Return (x, y) of the center of cell containing provided text 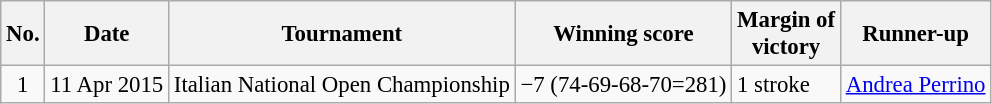
Tournament (342, 34)
−7 (74-69-68-70=281) (624, 85)
Winning score (624, 34)
Date (107, 34)
Italian National Open Championship (342, 85)
11 Apr 2015 (107, 85)
1 stroke (786, 85)
No. (23, 34)
Andrea Perrino (915, 85)
1 (23, 85)
Runner-up (915, 34)
Margin ofvictory (786, 34)
